Determine the (X, Y) coordinate at the center of the cell enclosing the given text.  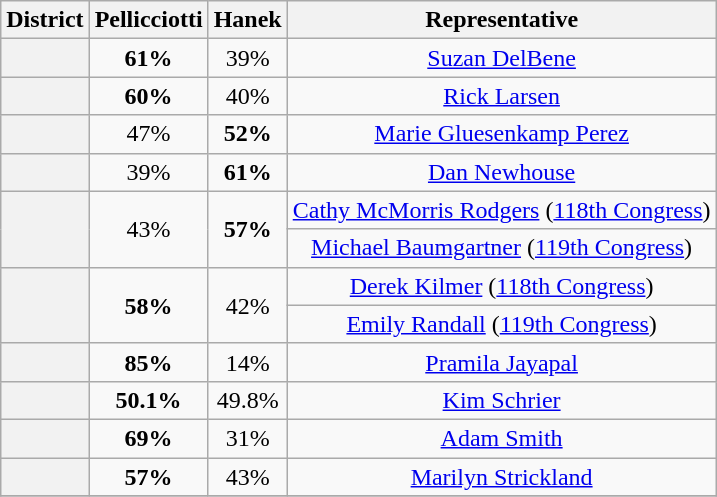
60% (148, 96)
69% (148, 438)
Representative (502, 20)
50.1% (148, 400)
52% (248, 134)
Cathy McMorris Rodgers (118th Congress) (502, 210)
85% (148, 362)
49.8% (248, 400)
Pramila Jayapal (502, 362)
Adam Smith (502, 438)
58% (148, 305)
Marilyn Strickland (502, 477)
Dan Newhouse (502, 172)
31% (248, 438)
Hanek (248, 20)
Derek Kilmer (118th Congress) (502, 286)
Michael Baumgartner (119th Congress) (502, 248)
47% (148, 134)
District (45, 20)
42% (248, 305)
Marie Gluesenkamp Perez (502, 134)
Pellicciotti (148, 20)
Rick Larsen (502, 96)
Suzan DelBene (502, 58)
40% (248, 96)
Emily Randall (119th Congress) (502, 324)
Kim Schrier (502, 400)
14% (248, 362)
